Pinpoint the cell where the given text exists, returning its (X, Y) midpoint coordinate. 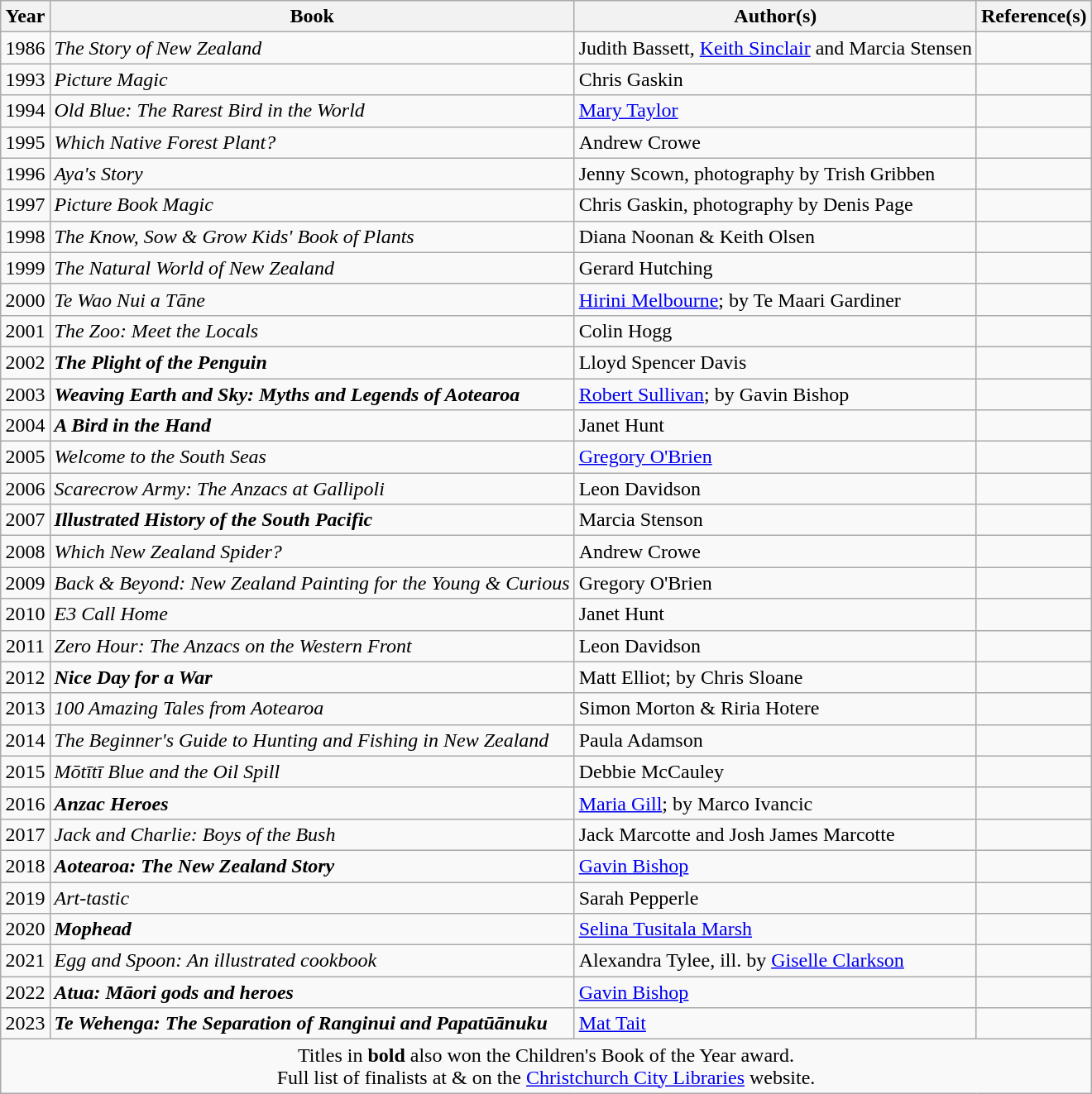
Robert Sullivan; by Gavin Bishop (775, 394)
Art-tastic (312, 897)
Scarecrow Army: The Anzacs at Gallipoli (312, 489)
Matt Elliot; by Chris Sloane (775, 677)
Jack and Charlie: Boys of the Bush (312, 834)
Paula Adamson (775, 740)
2003 (25, 394)
2001 (25, 331)
1996 (25, 174)
The Story of New Zealand (312, 48)
2014 (25, 740)
2006 (25, 489)
2017 (25, 834)
Picture Book Magic (312, 205)
Mary Taylor (775, 111)
Simon Morton & Riria Hotere (775, 709)
Aotearoa: The New Zealand Story (312, 866)
2018 (25, 866)
2023 (25, 1024)
2002 (25, 362)
The Beginner's Guide to Hunting and Fishing in New Zealand (312, 740)
2010 (25, 614)
1997 (25, 205)
Author(s) (775, 17)
100 Amazing Tales from Aotearoa (312, 709)
Zero Hour: The Anzacs on the Western Front (312, 646)
Titles in bold also won the Children's Book of the Year award.Full list of finalists at & on the Christchurch City Libraries website. (546, 1067)
The Plight of the Penguin (312, 362)
Te Wao Nui a Tāne (312, 299)
A Bird in the Hand (312, 426)
1998 (25, 236)
Back & Beyond: New Zealand Painting for the Young & Curious (312, 583)
2013 (25, 709)
Nice Day for a War (312, 677)
Diana Noonan & Keith Olsen (775, 236)
Aya's Story (312, 174)
Marcia Stenson (775, 520)
Sarah Pepperle (775, 897)
2007 (25, 520)
Selina Tusitala Marsh (775, 929)
1993 (25, 79)
Weaving Earth and Sky: Myths and Legends of Aotearoa (312, 394)
E3 Call Home (312, 614)
Old Blue: The Rarest Bird in the World (312, 111)
Anzac Heroes (312, 803)
2015 (25, 772)
Jenny Scown, photography by Trish Gribben (775, 174)
1986 (25, 48)
Welcome to the South Seas (312, 457)
Reference(s) (1034, 17)
Illustrated History of the South Pacific (312, 520)
1999 (25, 268)
2008 (25, 552)
Mat Tait (775, 1024)
Debbie McCauley (775, 772)
Lloyd Spencer Davis (775, 362)
The Zoo: Meet the Locals (312, 331)
2000 (25, 299)
2004 (25, 426)
2009 (25, 583)
Chris Gaskin, photography by Denis Page (775, 205)
Mōtītī Blue and the Oil Spill (312, 772)
1995 (25, 142)
Jack Marcotte and Josh James Marcotte (775, 834)
Book (312, 17)
Maria Gill; by Marco Ivancic (775, 803)
Which Native Forest Plant? (312, 142)
2005 (25, 457)
Mophead (312, 929)
Year (25, 17)
Atua: Māori gods and heroes (312, 992)
Gerard Hutching (775, 268)
Which New Zealand Spider? (312, 552)
Picture Magic (312, 79)
Colin Hogg (775, 331)
Egg and Spoon: An illustrated cookbook (312, 961)
2019 (25, 897)
Hirini Melbourne; by Te Maari Gardiner (775, 299)
2022 (25, 992)
2012 (25, 677)
The Natural World of New Zealand (312, 268)
1994 (25, 111)
Te Wehenga: The Separation of Ranginui and Papatūānuku (312, 1024)
2021 (25, 961)
2020 (25, 929)
2011 (25, 646)
Alexandra Tylee, ill. by Giselle Clarkson (775, 961)
Judith Bassett, Keith Sinclair and Marcia Stensen (775, 48)
2016 (25, 803)
The Know, Sow & Grow Kids' Book of Plants (312, 236)
Chris Gaskin (775, 79)
